Return [X, Y] of the center of cell containing provided text 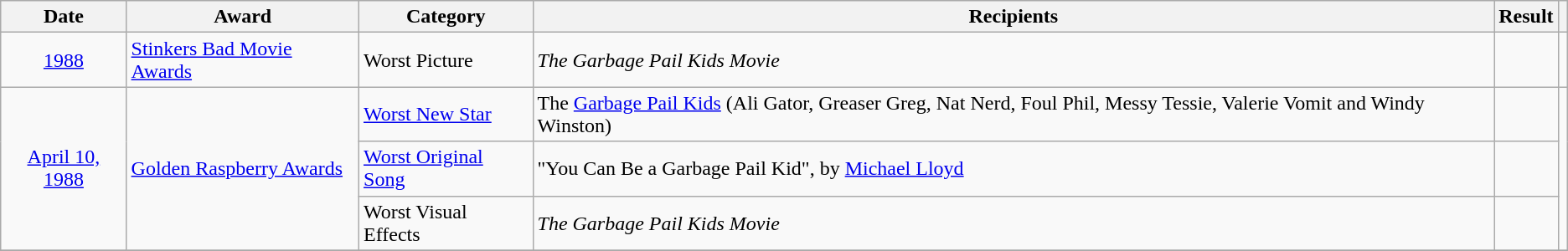
Worst Visual Effects [446, 223]
Worst New Star [446, 114]
Category [446, 17]
Worst Original Song [446, 169]
"You Can Be a Garbage Pail Kid", by Michael Lloyd [1014, 169]
Recipients [1014, 17]
1988 [64, 60]
Award [243, 17]
The Garbage Pail Kids (Ali Gator, Greaser Greg, Nat Nerd, Foul Phil, Messy Tessie, Valerie Vomit and Windy Winston) [1014, 114]
Golden Raspberry Awards [243, 169]
Stinkers Bad Movie Awards [243, 60]
April 10, 1988 [64, 169]
Result [1526, 17]
Date [64, 17]
Worst Picture [446, 60]
